Return the (X, Y) coordinate for the center point of the cell that contains the specified text.  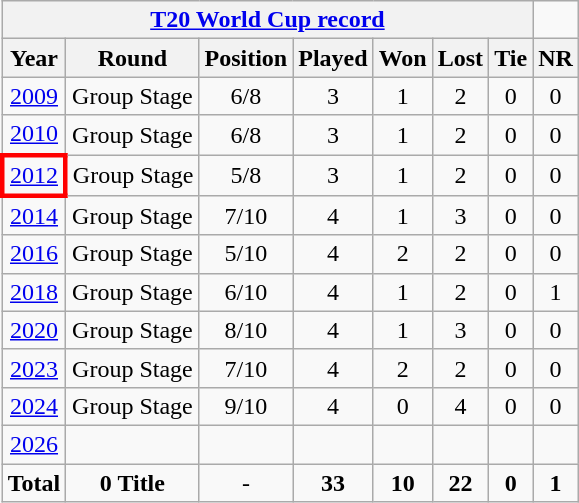
22 (460, 483)
Lost (460, 58)
Year (34, 58)
8/10 (246, 330)
6/10 (246, 292)
- (246, 483)
Round (132, 58)
Won (402, 58)
2014 (34, 216)
2024 (34, 406)
2026 (34, 444)
33 (333, 483)
Position (246, 58)
2009 (34, 96)
0 Title (132, 483)
Played (333, 58)
5/10 (246, 254)
2010 (34, 135)
NR (556, 58)
2020 (34, 330)
2018 (34, 292)
T20 World Cup record (267, 20)
2012 (34, 174)
10 (402, 483)
9/10 (246, 406)
5/8 (246, 174)
Total (34, 483)
2016 (34, 254)
Tie (511, 58)
2023 (34, 368)
